Find where the given text appears and provide that cell's center as (x, y) coordinate. 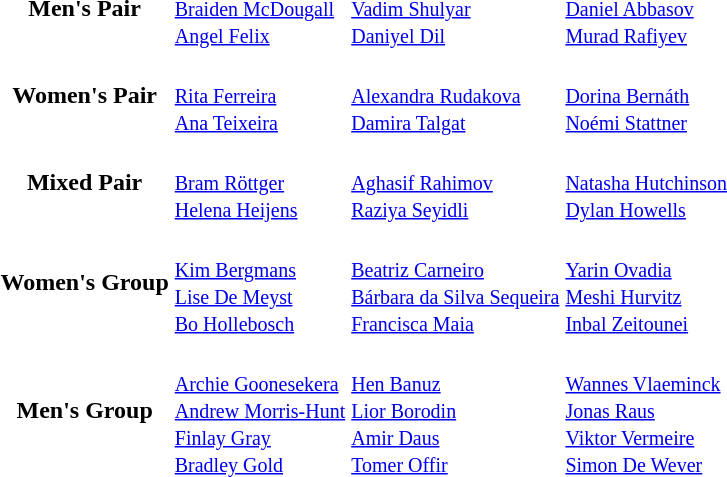
Beatriz CarneiroBárbara da Silva SequeiraFrancisca Maia (456, 282)
Alexandra RudakovaDamira Talgat (456, 95)
Bram RöttgerHelena Heijens (260, 182)
Kim BergmansLise De MeystBo Hollebosch (260, 282)
Rita FerreiraAna Teixeira (260, 95)
Aghasif RahimovRaziya Seyidli (456, 182)
